Locate the cell with the specified text and output its [x, y] center coordinate. 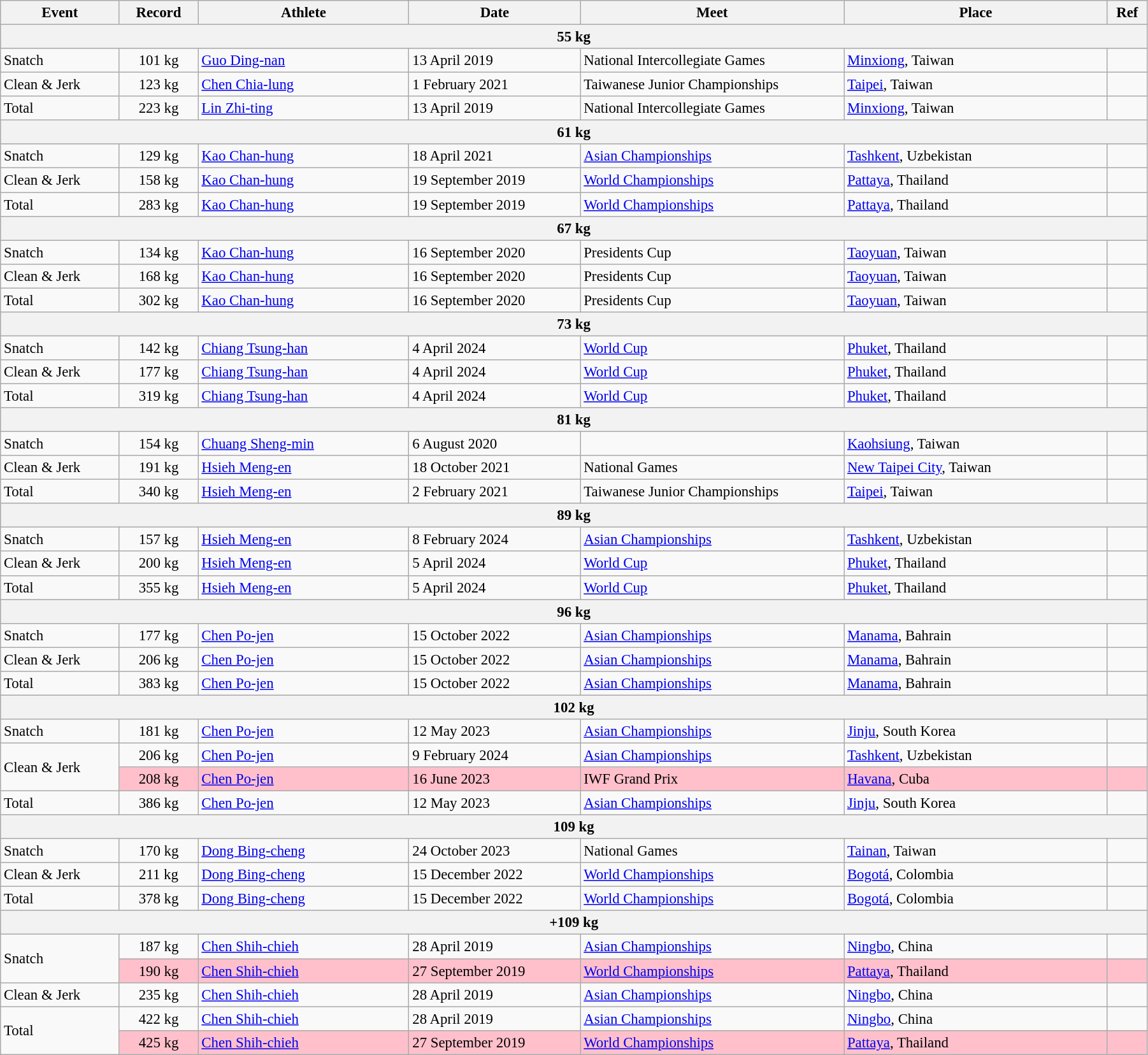
425 kg [159, 1042]
355 kg [159, 587]
386 kg [159, 803]
16 June 2023 [494, 779]
+109 kg [574, 923]
89 kg [574, 515]
223 kg [159, 108]
208 kg [159, 779]
73 kg [574, 324]
Place [976, 13]
9 February 2024 [494, 755]
Meet [712, 13]
158 kg [159, 180]
6 August 2020 [494, 444]
211 kg [159, 875]
181 kg [159, 731]
2 February 2021 [494, 492]
67 kg [574, 228]
142 kg [159, 348]
101 kg [159, 61]
8 February 2024 [494, 540]
187 kg [159, 947]
18 April 2021 [494, 156]
190 kg [159, 971]
302 kg [159, 300]
IWF Grand Prix [712, 779]
168 kg [159, 276]
170 kg [159, 851]
Tainan, Taiwan [976, 851]
Chen Chia-lung [303, 85]
129 kg [159, 156]
319 kg [159, 396]
191 kg [159, 468]
109 kg [574, 827]
102 kg [574, 707]
Date [494, 13]
200 kg [159, 564]
383 kg [159, 684]
Lin Zhi-ting [303, 108]
Athlete [303, 13]
New Taipei City, Taiwan [976, 468]
24 October 2023 [494, 851]
Chuang Sheng-min [303, 444]
154 kg [159, 444]
378 kg [159, 899]
Havana, Cuba [976, 779]
81 kg [574, 420]
55 kg [574, 37]
134 kg [159, 252]
18 October 2021 [494, 468]
Ref [1127, 13]
Record [159, 13]
340 kg [159, 492]
Guo Ding-nan [303, 61]
422 kg [159, 1019]
61 kg [574, 133]
123 kg [159, 85]
283 kg [159, 205]
1 February 2021 [494, 85]
Event [60, 13]
235 kg [159, 994]
157 kg [159, 540]
96 kg [574, 612]
Kaohsiung, Taiwan [976, 444]
